Capture the cell that displays the provided text and extract its (x, y) central coordinate. 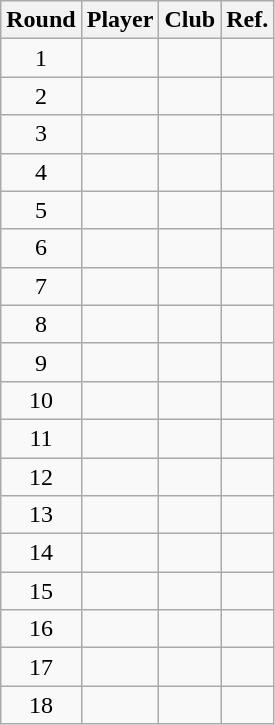
14 (41, 553)
Club (190, 20)
3 (41, 134)
15 (41, 591)
10 (41, 400)
Round (41, 20)
16 (41, 629)
1 (41, 58)
7 (41, 286)
5 (41, 210)
12 (41, 477)
Player (120, 20)
2 (41, 96)
17 (41, 667)
6 (41, 248)
11 (41, 438)
18 (41, 705)
8 (41, 324)
13 (41, 515)
4 (41, 172)
Ref. (248, 20)
9 (41, 362)
